Provide the (x, y) coordinate of the cell's center where the given text is located.  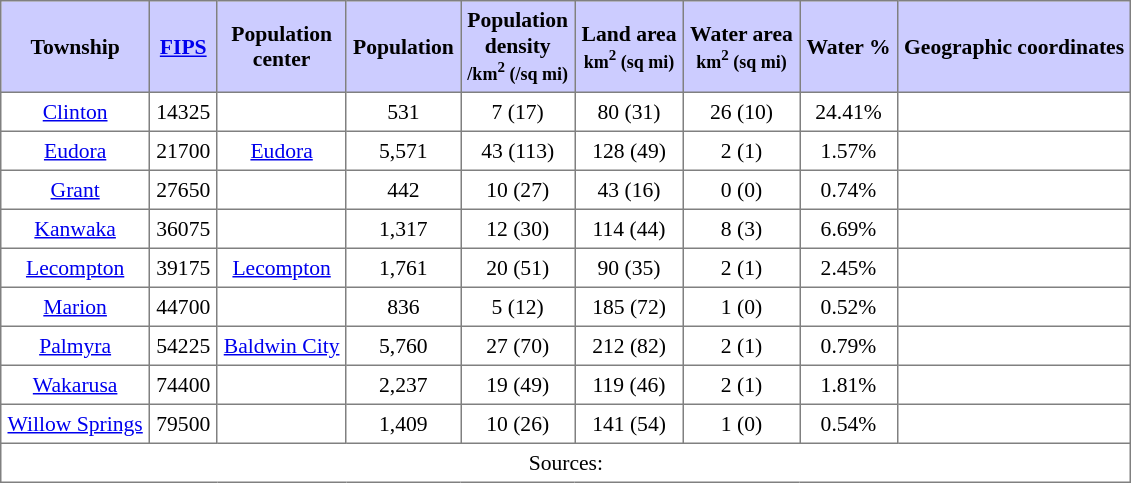
Marion (76, 306)
26 (10) (741, 112)
Sources: (566, 462)
0.52% (849, 306)
10 (27) (517, 190)
128 (49) (629, 150)
531 (403, 112)
Kanwaka (76, 228)
1.81% (849, 384)
FIPS (184, 47)
19 (49) (517, 384)
119 (46) (629, 384)
Geographic coordinates (1014, 47)
Baldwin City (282, 346)
Palmyra (76, 346)
27 (70) (517, 346)
1,317 (403, 228)
10 (26) (517, 424)
90 (35) (629, 268)
8 (3) (741, 228)
79500 (184, 424)
43 (16) (629, 190)
24.41% (849, 112)
1,409 (403, 424)
20 (51) (517, 268)
Wakarusa (76, 384)
12 (30) (517, 228)
5,760 (403, 346)
27650 (184, 190)
44700 (184, 306)
0.79% (849, 346)
114 (44) (629, 228)
1.57% (849, 150)
21700 (184, 150)
1,761 (403, 268)
0.54% (849, 424)
54225 (184, 346)
Willow Springs (76, 424)
5,571 (403, 150)
Water areakm2 (sq mi) (741, 47)
2.45% (849, 268)
74400 (184, 384)
Clinton (76, 112)
442 (403, 190)
836 (403, 306)
Population (403, 47)
185 (72) (629, 306)
14325 (184, 112)
2,237 (403, 384)
141 (54) (629, 424)
Populationdensity/km2 (/sq mi) (517, 47)
6.69% (849, 228)
Water % (849, 47)
43 (113) (517, 150)
36075 (184, 228)
212 (82) (629, 346)
Populationcenter (282, 47)
5 (12) (517, 306)
80 (31) (629, 112)
0.74% (849, 190)
Township (76, 47)
0 (0) (741, 190)
Land areakm2 (sq mi) (629, 47)
39175 (184, 268)
Grant (76, 190)
7 (17) (517, 112)
